From the cell containing the given text, extract its center point as (X, Y) coordinate. 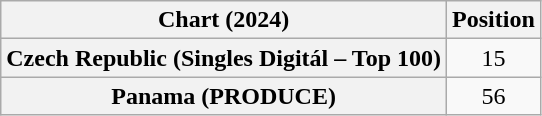
56 (494, 96)
Panama (PRODUCE) (224, 96)
Position (494, 20)
15 (494, 58)
Czech Republic (Singles Digitál – Top 100) (224, 58)
Chart (2024) (224, 20)
